Return the (X, Y) coordinate for the center point of the cell that contains the specified text.  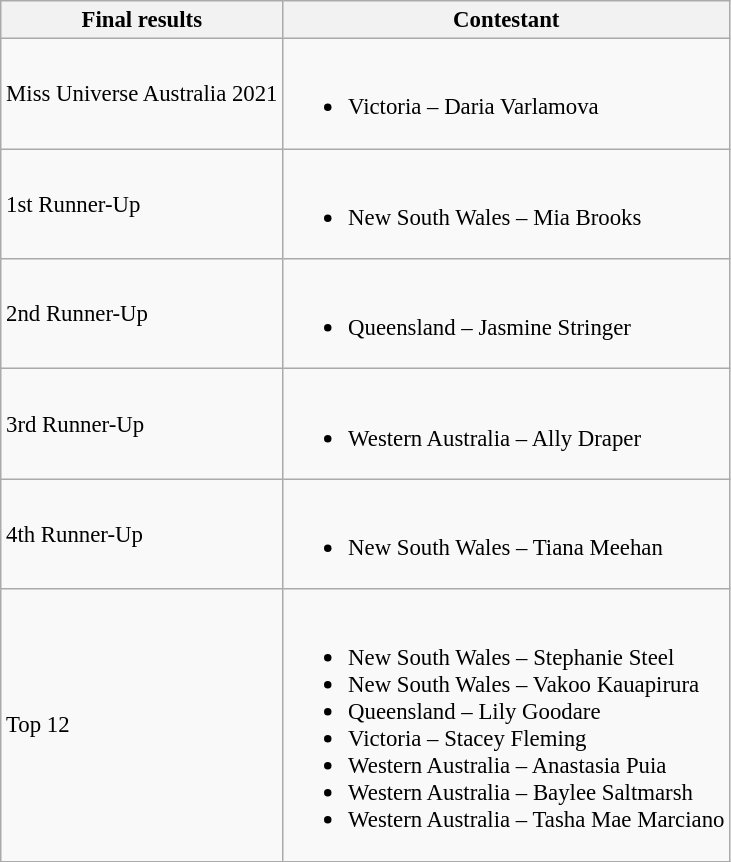
New South Wales – Mia Brooks (506, 204)
Victoria – Daria Varlamova (506, 94)
1st Runner-Up (142, 204)
Western Australia – Ally Draper (506, 424)
Queensland – Jasmine Stringer (506, 314)
Final results (142, 20)
Top 12 (142, 725)
4th Runner-Up (142, 534)
2nd Runner-Up (142, 314)
Miss Universe Australia 2021 (142, 94)
Contestant (506, 20)
3rd Runner-Up (142, 424)
New South Wales – Tiana Meehan (506, 534)
